Search for the cell housing the specified text and yield its (X, Y) center coordinate. 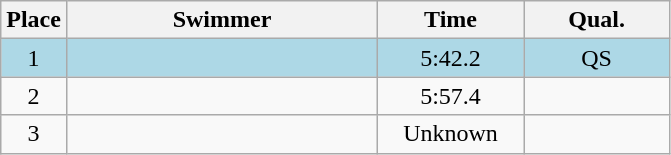
Unknown (451, 134)
5:42.2 (451, 58)
Swimmer (222, 20)
5:57.4 (451, 96)
Qual. (597, 20)
Place (34, 20)
3 (34, 134)
2 (34, 96)
Time (451, 20)
QS (597, 58)
1 (34, 58)
